Locate the cell with the specified text and output its (X, Y) center coordinate. 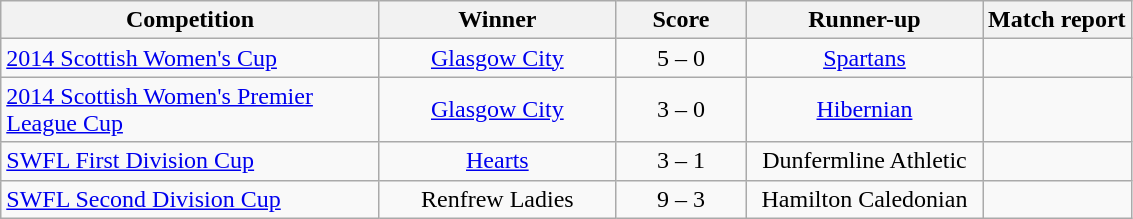
Hearts (497, 161)
Hibernian (864, 110)
9 – 3 (680, 199)
2014 Scottish Women's Cup (190, 58)
5 – 0 (680, 58)
2014 Scottish Women's Premier League Cup (190, 110)
Score (680, 20)
Spartans (864, 58)
SWFL First Division Cup (190, 161)
Match report (1056, 20)
3 – 0 (680, 110)
Runner-up (864, 20)
Dunfermline Athletic (864, 161)
Hamilton Caledonian (864, 199)
SWFL Second Division Cup (190, 199)
Competition (190, 20)
3 – 1 (680, 161)
Winner (497, 20)
Renfrew Ladies (497, 199)
